Detect which cell encompasses the target text, then output its [X, Y] center coordinate. 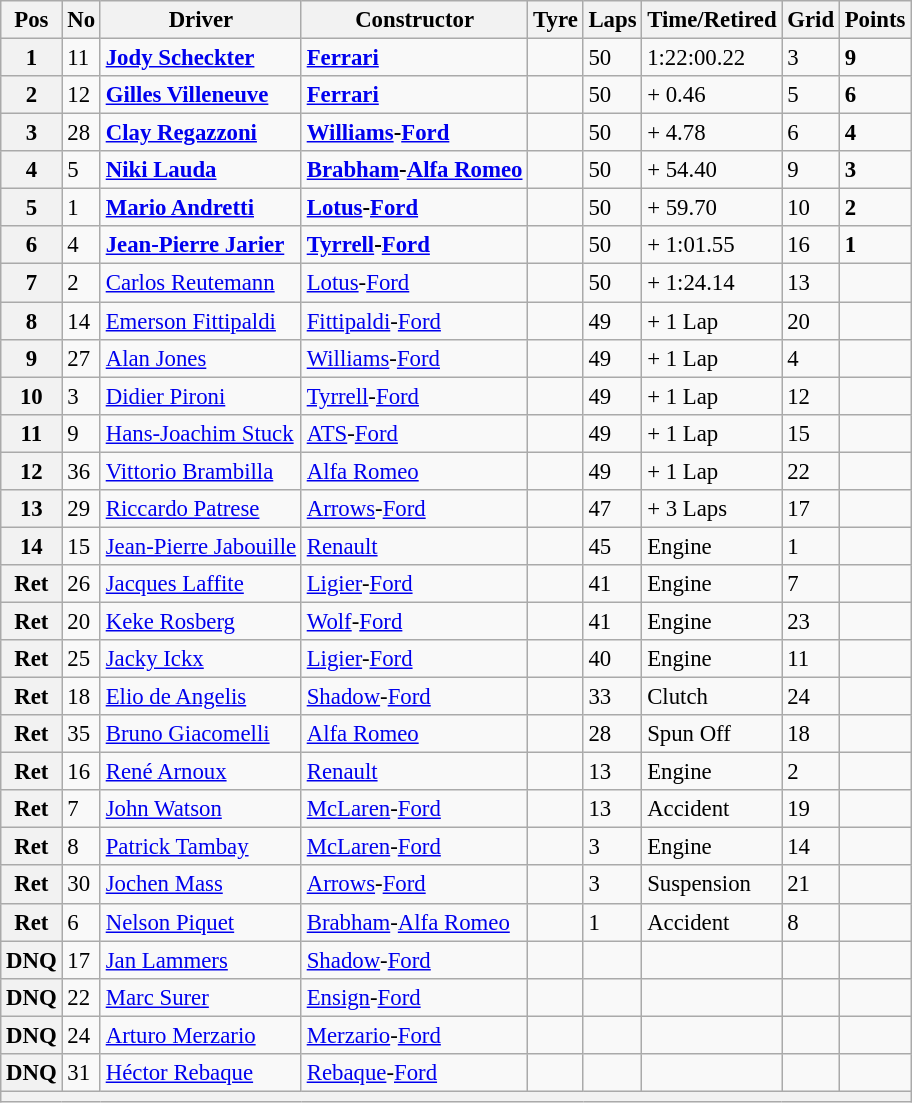
Didier Pironi [200, 396]
+ 0.46 [712, 95]
Emerson Fittipaldi [200, 321]
Jacky Ickx [200, 659]
Vittorio Brambilla [200, 471]
29 [81, 509]
19 [810, 809]
Clay Regazzoni [200, 133]
Héctor Rebaque [200, 1073]
Nelson Piquet [200, 922]
Marc Surer [200, 997]
Jean-Pierre Jarier [200, 245]
Ensign-Ford [414, 997]
+ 4.78 [712, 133]
+ 3 Laps [712, 509]
35 [81, 734]
Elio de Angelis [200, 697]
31 [81, 1073]
+ 54.40 [712, 170]
Pos [32, 20]
ATS-Ford [414, 433]
Carlos Reutemann [200, 283]
Patrick Tambay [200, 847]
Arturo Merzario [200, 1035]
+ 59.70 [712, 208]
Rebaque-Ford [414, 1073]
Gilles Villeneuve [200, 95]
25 [81, 659]
Jochen Mass [200, 885]
John Watson [200, 809]
Merzario-Ford [414, 1035]
Laps [612, 20]
40 [612, 659]
Time/Retired [712, 20]
26 [81, 584]
No [81, 20]
Jacques Laffite [200, 584]
Jody Scheckter [200, 58]
Jan Lammers [200, 960]
21 [810, 885]
Suspension [712, 885]
Constructor [414, 20]
Points [874, 20]
Niki Lauda [200, 170]
Clutch [712, 697]
Mario Andretti [200, 208]
Grid [810, 20]
+ 1:24.14 [712, 283]
Jean-Pierre Jabouille [200, 546]
Hans-Joachim Stuck [200, 433]
23 [810, 621]
27 [81, 358]
Driver [200, 20]
Alan Jones [200, 358]
+ 1:01.55 [712, 245]
33 [612, 697]
Riccardo Patrese [200, 509]
Fittipaldi-Ford [414, 321]
30 [81, 885]
Spun Off [712, 734]
Bruno Giacomelli [200, 734]
36 [81, 471]
45 [612, 546]
Keke Rosberg [200, 621]
1:22:00.22 [712, 58]
René Arnoux [200, 772]
Wolf-Ford [414, 621]
47 [612, 509]
Tyre [556, 20]
